Return the (x, y) coordinate for the center point of the cell that contains the specified text.  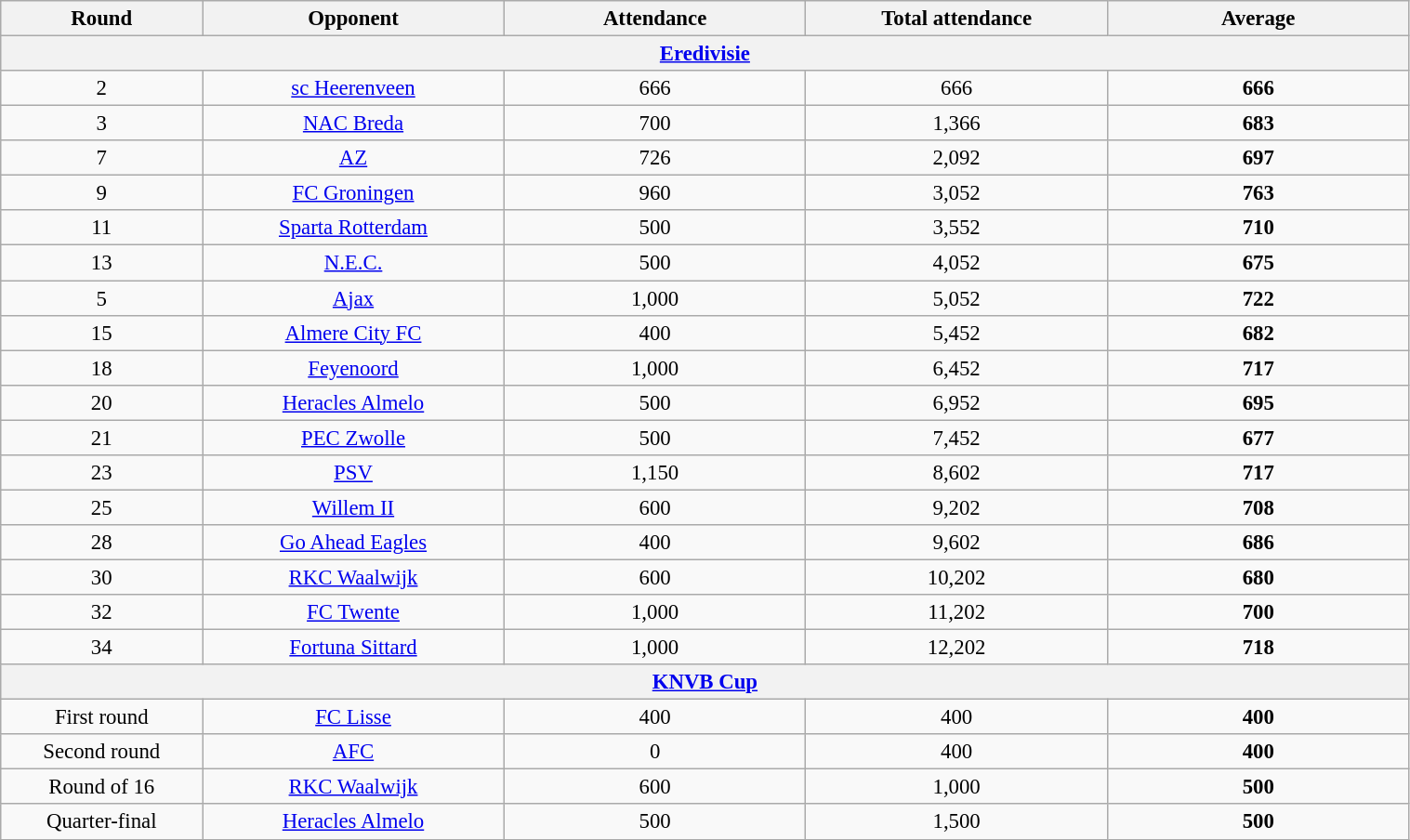
1,500 (957, 822)
28 (102, 543)
N.E.C. (353, 263)
8,602 (957, 473)
4,052 (957, 263)
32 (102, 612)
763 (1258, 193)
PSV (353, 473)
710 (1258, 228)
6,952 (957, 402)
9,602 (957, 543)
5,452 (957, 333)
697 (1258, 158)
Willem II (353, 507)
Eredivisie (705, 54)
2 (102, 88)
Quarter-final (102, 822)
7 (102, 158)
0 (654, 752)
Attendance (654, 19)
KNVB Cup (705, 682)
13 (102, 263)
FC Groningen (353, 193)
AFC (353, 752)
718 (1258, 648)
FC Lisse (353, 717)
Average (1258, 19)
Fortuna Sittard (353, 648)
708 (1258, 507)
3,052 (957, 193)
18 (102, 368)
AZ (353, 158)
722 (1258, 298)
FC Twente (353, 612)
20 (102, 402)
682 (1258, 333)
Feyenoord (353, 368)
677 (1258, 438)
Second round (102, 752)
960 (654, 193)
5,052 (957, 298)
30 (102, 577)
3,552 (957, 228)
25 (102, 507)
NAC Breda (353, 124)
23 (102, 473)
3 (102, 124)
6,452 (957, 368)
15 (102, 333)
Go Ahead Eagles (353, 543)
5 (102, 298)
Round (102, 19)
First round (102, 717)
9,202 (957, 507)
10,202 (957, 577)
675 (1258, 263)
695 (1258, 402)
Sparta Rotterdam (353, 228)
683 (1258, 124)
2,092 (957, 158)
Opponent (353, 19)
Ajax (353, 298)
726 (654, 158)
11 (102, 228)
9 (102, 193)
1,366 (957, 124)
21 (102, 438)
Round of 16 (102, 787)
1,150 (654, 473)
680 (1258, 577)
7,452 (957, 438)
11,202 (957, 612)
34 (102, 648)
Almere City FC (353, 333)
sc Heerenveen (353, 88)
PEC Zwolle (353, 438)
12,202 (957, 648)
686 (1258, 543)
Total attendance (957, 19)
